Capture the cell that displays the provided text and extract its (X, Y) central coordinate. 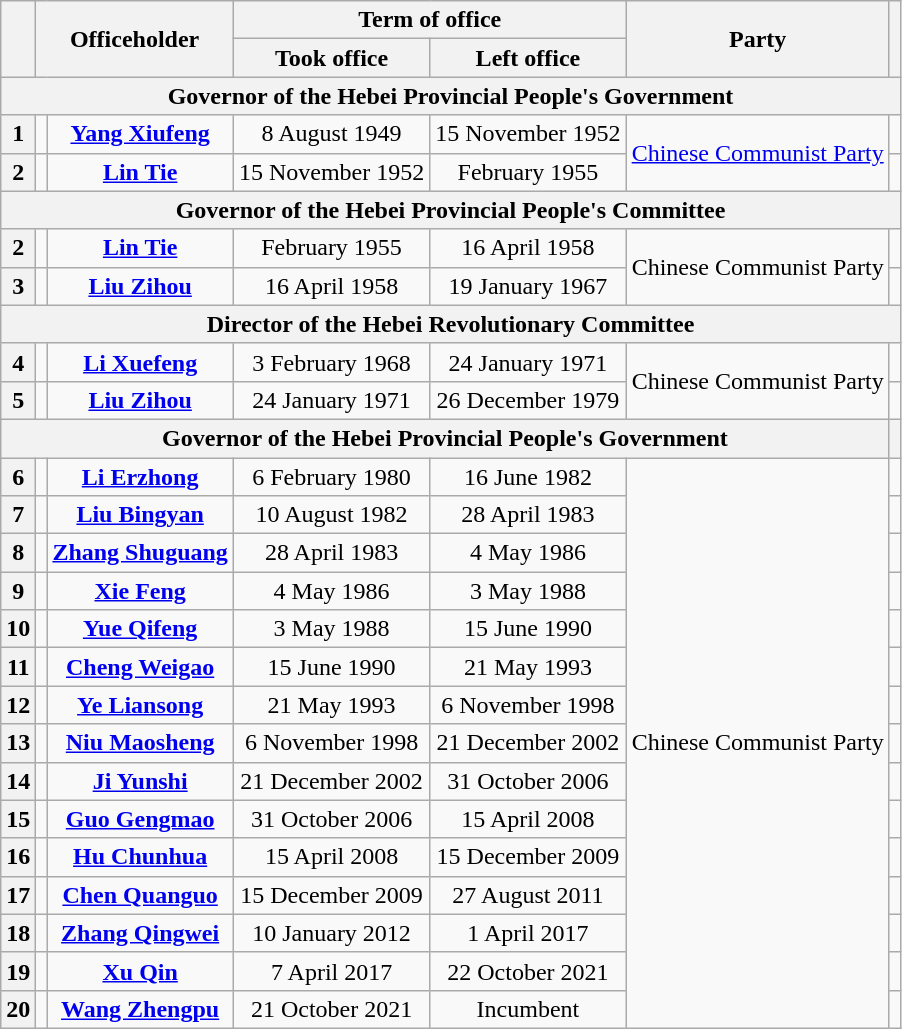
6 (18, 477)
7 (18, 515)
Niu Maosheng (140, 743)
5 (18, 400)
3 (18, 286)
22 October 2021 (528, 971)
4 (18, 362)
9 (18, 591)
Xu Qin (140, 971)
Term of office (430, 20)
10 January 2012 (331, 933)
10 August 1982 (331, 515)
Yue Qifeng (140, 629)
Officeholder (135, 39)
Li Xuefeng (140, 362)
7 April 2017 (331, 971)
Zhang Shuguang (140, 553)
14 (18, 781)
Incumbent (528, 1009)
Chen Quanguo (140, 895)
11 (18, 667)
19 January 1967 (528, 286)
1 April 2017 (528, 933)
Guo Gengmao (140, 819)
8 (18, 553)
15 (18, 819)
12 (18, 705)
17 (18, 895)
Governor of the Hebei Provincial People's Committee (451, 210)
Ye Liansong (140, 705)
Xie Feng (140, 591)
16 June 1982 (528, 477)
Left office (528, 58)
Zhang Qingwei (140, 933)
20 (18, 1009)
Cheng Weigao (140, 667)
16 (18, 857)
Ji Yunshi (140, 781)
6 February 1980 (331, 477)
Hu Chunhua (140, 857)
18 (18, 933)
Took office (331, 58)
19 (18, 971)
Yang Xiufeng (140, 134)
10 (18, 629)
1 (18, 134)
Wang Zhengpu (140, 1009)
21 October 2021 (331, 1009)
Liu Bingyan (140, 515)
13 (18, 743)
Party (758, 39)
Director of the Hebei Revolutionary Committee (451, 324)
Li Erzhong (140, 477)
3 February 1968 (331, 362)
8 August 1949 (331, 134)
27 August 2011 (528, 895)
26 December 1979 (528, 400)
